Return (X, Y) of the center of cell containing provided text 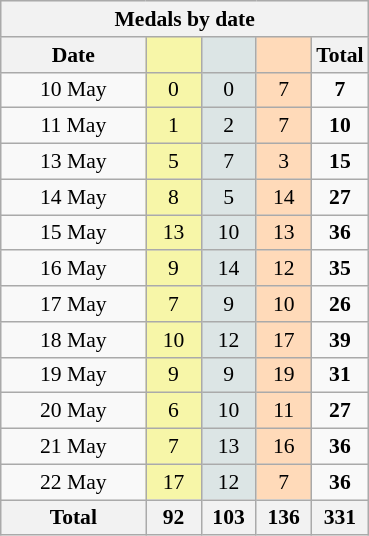
1 (174, 126)
14 May (74, 197)
11 May (74, 126)
15 (340, 162)
Medals by date (185, 19)
92 (174, 518)
15 May (74, 233)
16 May (74, 269)
331 (340, 518)
22 May (74, 482)
3 (284, 162)
19 (284, 375)
20 May (74, 411)
21 May (74, 447)
103 (228, 518)
8 (174, 197)
19 May (74, 375)
11 (284, 411)
39 (340, 340)
136 (284, 518)
18 May (74, 340)
6 (174, 411)
26 (340, 304)
Date (74, 55)
17 May (74, 304)
31 (340, 375)
13 May (74, 162)
35 (340, 269)
2 (228, 126)
16 (284, 447)
10 May (74, 90)
